Identify which cell holds the provided text, then report its (x, y) central coordinate. 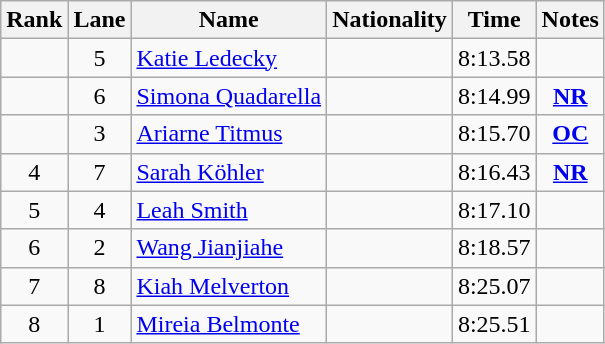
8:13.58 (494, 58)
Name (229, 20)
Sarah Köhler (229, 172)
8:14.99 (494, 96)
Kiah Melverton (229, 286)
Mireia Belmonte (229, 324)
1 (100, 324)
Simona Quadarella (229, 96)
8:16.43 (494, 172)
8:17.10 (494, 210)
8:25.07 (494, 286)
Wang Jianjiahe (229, 248)
Leah Smith (229, 210)
OC (570, 134)
Time (494, 20)
Rank (34, 20)
Notes (570, 20)
Nationality (390, 20)
2 (100, 248)
Katie Ledecky (229, 58)
8:15.70 (494, 134)
Ariarne Titmus (229, 134)
Lane (100, 20)
3 (100, 134)
8:18.57 (494, 248)
8:25.51 (494, 324)
